Detect which cell encompasses the target text, then output its [X, Y] center coordinate. 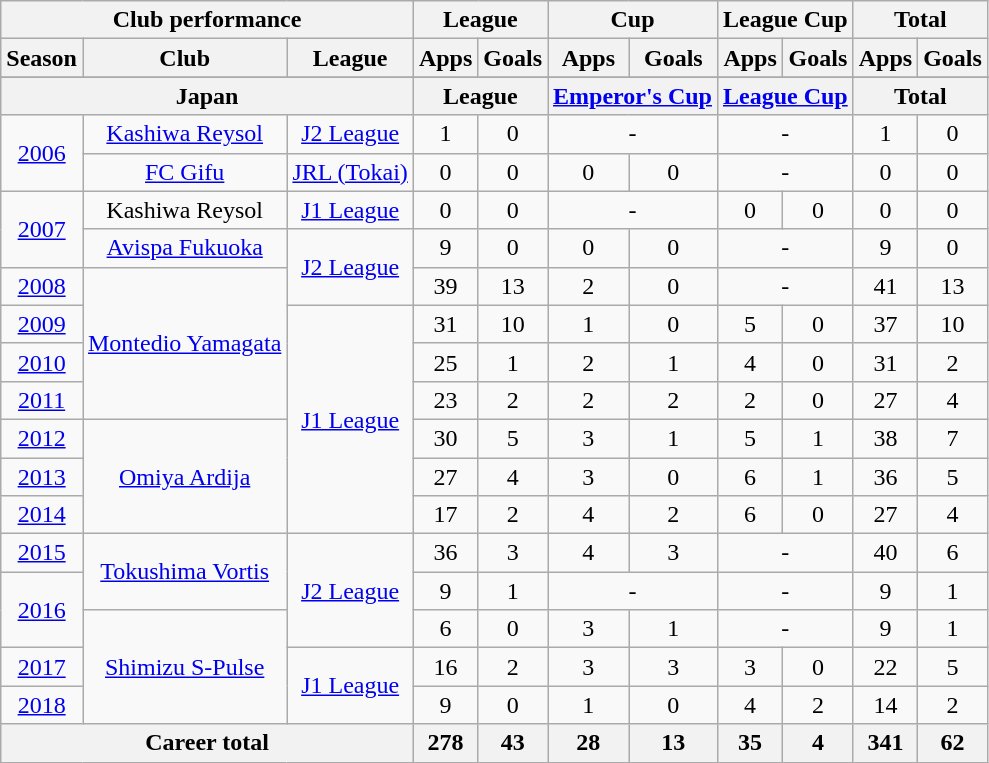
Club performance [208, 20]
2009 [42, 324]
341 [885, 743]
Career total [208, 743]
2018 [42, 705]
2007 [42, 229]
FC Gifu [184, 172]
16 [445, 667]
41 [885, 286]
Avispa Fukuoka [184, 248]
23 [445, 400]
Club [184, 58]
Japan [208, 96]
2016 [42, 610]
Tokushima Vortis [184, 572]
2017 [42, 667]
35 [750, 743]
28 [589, 743]
Shimizu S-Pulse [184, 667]
37 [885, 324]
25 [445, 362]
17 [445, 515]
2014 [42, 515]
30 [445, 438]
62 [953, 743]
2006 [42, 153]
Cup [633, 20]
2015 [42, 553]
2011 [42, 400]
14 [885, 705]
JRL (Tokai) [350, 172]
40 [885, 553]
2008 [42, 286]
38 [885, 438]
Montedio Yamagata [184, 343]
Emperor's Cup [633, 96]
278 [445, 743]
2012 [42, 438]
39 [445, 286]
Omiya Ardija [184, 476]
Season [42, 58]
43 [513, 743]
7 [953, 438]
2013 [42, 477]
22 [885, 667]
2010 [42, 362]
